From the cell containing the given text, extract its center point as (x, y) coordinate. 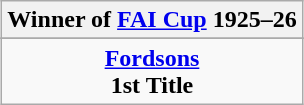
Fordsons1st Title (152, 72)
Winner of FAI Cup 1925–26 (152, 20)
